Find where the given text appears and provide that cell's center as (X, Y) coordinate. 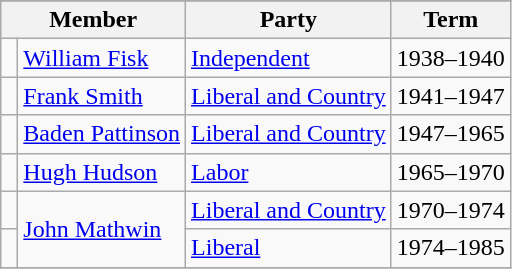
1965–1970 (450, 172)
Liberal (289, 248)
1974–1985 (450, 248)
1970–1974 (450, 210)
William Fisk (102, 58)
Labor (289, 172)
Term (450, 20)
Frank Smith (102, 96)
John Mathwin (102, 229)
Party (289, 20)
Member (94, 20)
Independent (289, 58)
Baden Pattinson (102, 134)
1938–1940 (450, 58)
1947–1965 (450, 134)
Hugh Hudson (102, 172)
1941–1947 (450, 96)
